Detect which cell encompasses the target text, then output its [X, Y] center coordinate. 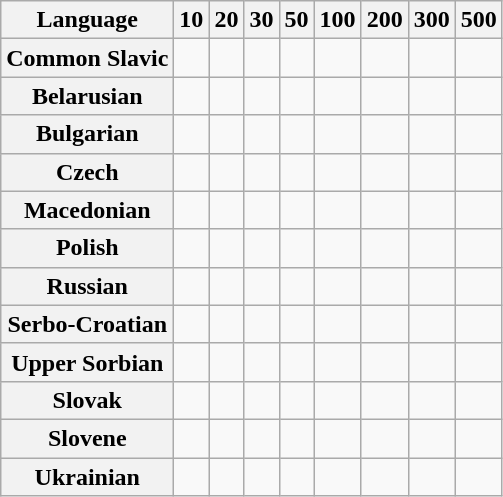
Belarusian [88, 96]
20 [226, 20]
Ukrainian [88, 477]
Upper Sorbian [88, 362]
Slovak [88, 400]
Czech [88, 172]
100 [338, 20]
Slovene [88, 438]
500 [478, 20]
200 [384, 20]
Macedonian [88, 210]
Common Slavic [88, 58]
10 [192, 20]
Russian [88, 286]
Language [88, 20]
Bulgarian [88, 134]
30 [262, 20]
300 [432, 20]
50 [296, 20]
Serbo-Croatian [88, 324]
Polish [88, 248]
